Identify which cell holds the provided text, then report its [x, y] central coordinate. 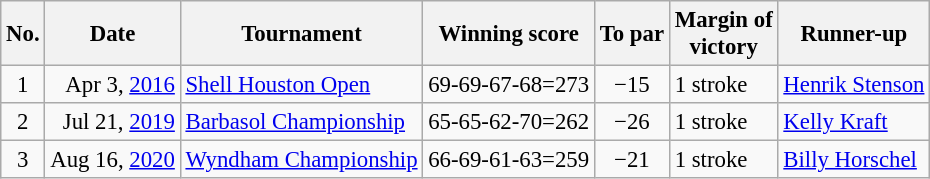
65-65-62-70=262 [509, 122]
−21 [632, 160]
3 [23, 160]
1 [23, 85]
66-69-61-63=259 [509, 160]
Winning score [509, 34]
No. [23, 34]
2 [23, 122]
Jul 21, 2019 [112, 122]
Aug 16, 2020 [112, 160]
Wyndham Championship [302, 160]
Tournament [302, 34]
Kelly Kraft [854, 122]
Date [112, 34]
Shell Houston Open [302, 85]
−15 [632, 85]
Billy Horschel [854, 160]
To par [632, 34]
Apr 3, 2016 [112, 85]
Henrik Stenson [854, 85]
Runner-up [854, 34]
−26 [632, 122]
Margin ofvictory [724, 34]
Barbasol Championship [302, 122]
69-69-67-68=273 [509, 85]
